Pinpoint the cell where the given text exists, returning its [X, Y] midpoint coordinate. 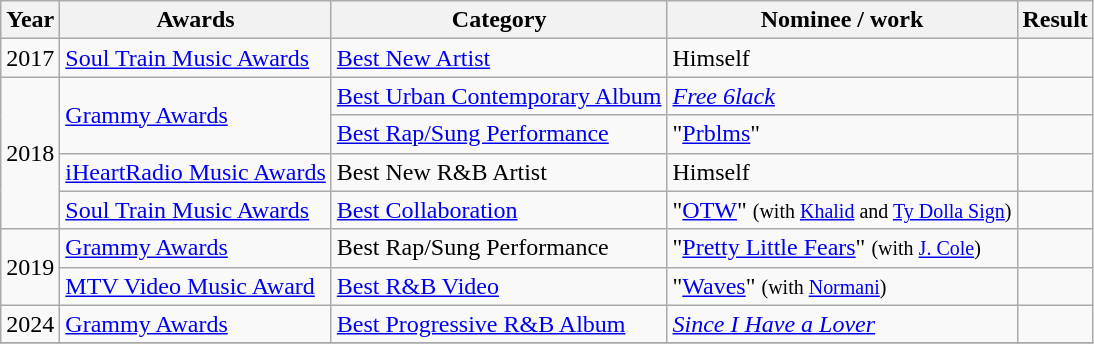
Category [499, 20]
Since I Have a Lover [842, 324]
Nominee / work [842, 20]
Result [1055, 20]
Best Progressive R&B Album [499, 324]
2019 [30, 267]
Best Urban Contemporary Album [499, 96]
iHeartRadio Music Awards [196, 172]
Best New Artist [499, 58]
2017 [30, 58]
Best Collaboration [499, 210]
Year [30, 20]
"OTW" (with Khalid and Ty Dolla Sign) [842, 210]
2018 [30, 153]
"Prblms" [842, 134]
Best R&B Video [499, 286]
Best New R&B Artist [499, 172]
Free 6lack [842, 96]
Awards [196, 20]
"Pretty Little Fears" (with J. Cole) [842, 248]
MTV Video Music Award [196, 286]
2024 [30, 324]
"Waves" (with Normani) [842, 286]
